For the text-containing cell, return its midpoint in (X, Y) coordinate format. 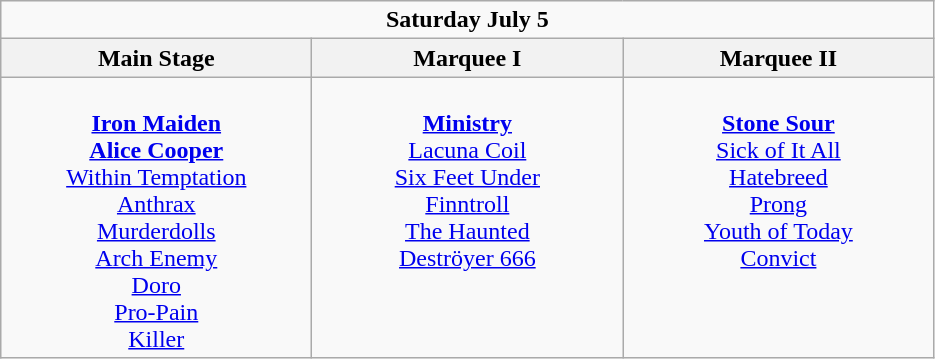
Main Stage (156, 58)
Marquee I (468, 58)
Marquee II (778, 58)
Ministry Lacuna Coil Six Feet Under Finntroll The Haunted Deströyer 666 (468, 218)
Iron Maiden Alice Cooper Within Temptation Anthrax Murderdolls Arch Enemy Doro Pro-Pain Killer (156, 218)
Stone Sour Sick of It All Hatebreed Prong Youth of Today Convict (778, 218)
Saturday July 5 (468, 20)
